Capture the cell that displays the provided text and extract its (x, y) central coordinate. 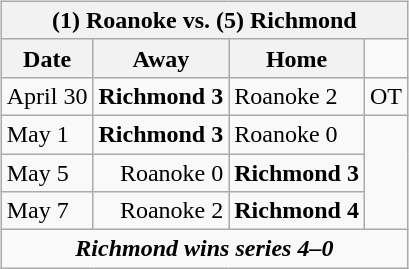
Home (297, 58)
OT (386, 96)
Richmond wins series 4–0 (204, 249)
Away (161, 58)
May 1 (47, 134)
April 30 (47, 96)
(1) Roanoke vs. (5) Richmond (204, 20)
May 5 (47, 173)
May 7 (47, 211)
Date (47, 58)
Richmond 4 (297, 211)
